Identify which cell holds the provided text, then report its [x, y] central coordinate. 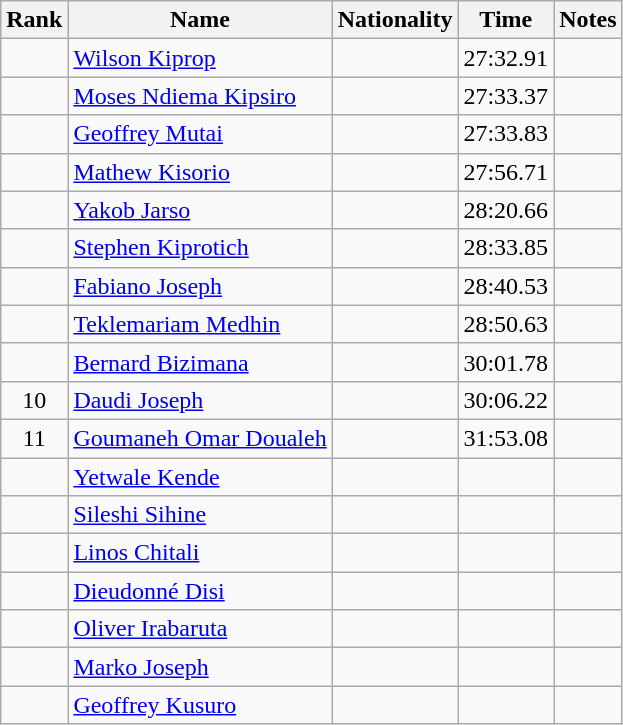
10 [34, 400]
Oliver Irabaruta [200, 629]
Nationality [395, 20]
Linos Chitali [200, 553]
28:20.66 [506, 210]
30:06.22 [506, 400]
Time [506, 20]
Moses Ndiema Kipsiro [200, 96]
Goumaneh Omar Doualeh [200, 438]
Wilson Kiprop [200, 58]
31:53.08 [506, 438]
28:50.63 [506, 324]
Rank [34, 20]
Yetwale Kende [200, 477]
Stephen Kiprotich [200, 248]
Daudi Joseph [200, 400]
Name [200, 20]
Yakob Jarso [200, 210]
Dieudonné Disi [200, 591]
Mathew Kisorio [200, 172]
Geoffrey Kusuro [200, 705]
27:33.37 [506, 96]
Fabiano Joseph [200, 286]
Teklemariam Medhin [200, 324]
Sileshi Sihine [200, 515]
27:33.83 [506, 134]
Marko Joseph [200, 667]
28:40.53 [506, 286]
Geoffrey Mutai [200, 134]
27:32.91 [506, 58]
30:01.78 [506, 362]
11 [34, 438]
Bernard Bizimana [200, 362]
28:33.85 [506, 248]
27:56.71 [506, 172]
Notes [588, 20]
